Detect which cell encompasses the target text, then output its [x, y] center coordinate. 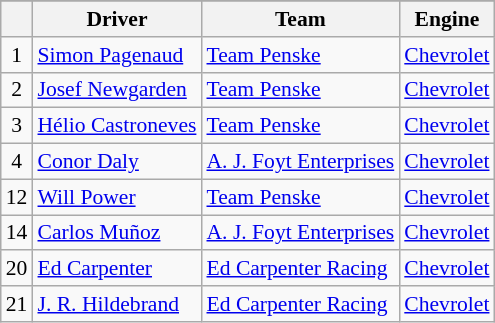
12 [17, 197]
J. R. Hildebrand [116, 304]
2 [17, 90]
Will Power [116, 197]
Ed Carpenter [116, 269]
3 [17, 126]
20 [17, 269]
Driver [116, 19]
14 [17, 233]
Simon Pagenaud [116, 55]
Carlos Muñoz [116, 233]
1 [17, 55]
Team [300, 19]
Engine [446, 19]
21 [17, 304]
Josef Newgarden [116, 90]
4 [17, 162]
Conor Daly [116, 162]
Hélio Castroneves [116, 126]
